Detect which cell encompasses the target text, then output its (X, Y) center coordinate. 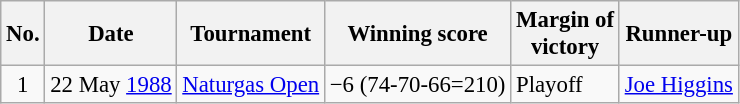
1 (23, 85)
Date (111, 34)
No. (23, 34)
Runner-up (678, 34)
−6 (74-70-66=210) (417, 85)
Margin ofvictory (566, 34)
Naturgas Open (250, 85)
Playoff (566, 85)
22 May 1988 (111, 85)
Joe Higgins (678, 85)
Winning score (417, 34)
Tournament (250, 34)
